Return the (X, Y) coordinate for the center point of the cell that contains the specified text.  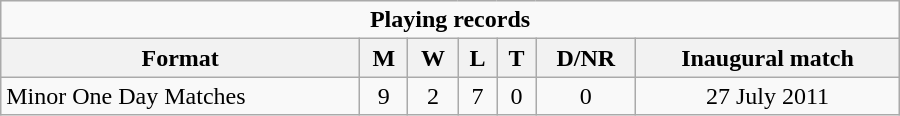
T (516, 58)
Playing records (450, 20)
7 (478, 96)
Format (180, 58)
L (478, 58)
Inaugural match (768, 58)
D/NR (586, 58)
9 (384, 96)
M (384, 58)
Minor One Day Matches (180, 96)
27 July 2011 (768, 96)
W (433, 58)
2 (433, 96)
